Capture the cell that displays the provided text and extract its [X, Y] central coordinate. 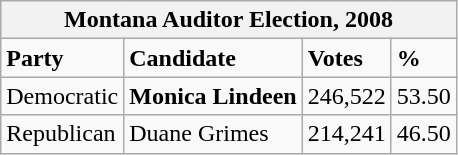
Democratic [62, 96]
Republican [62, 134]
246,522 [346, 96]
Duane Grimes [213, 134]
Party [62, 58]
Montana Auditor Election, 2008 [229, 20]
Votes [346, 58]
214,241 [346, 134]
% [424, 58]
46.50 [424, 134]
Monica Lindeen [213, 96]
Candidate [213, 58]
53.50 [424, 96]
